Extract the (X, Y) coordinate from the center of the cell holding the provided text.  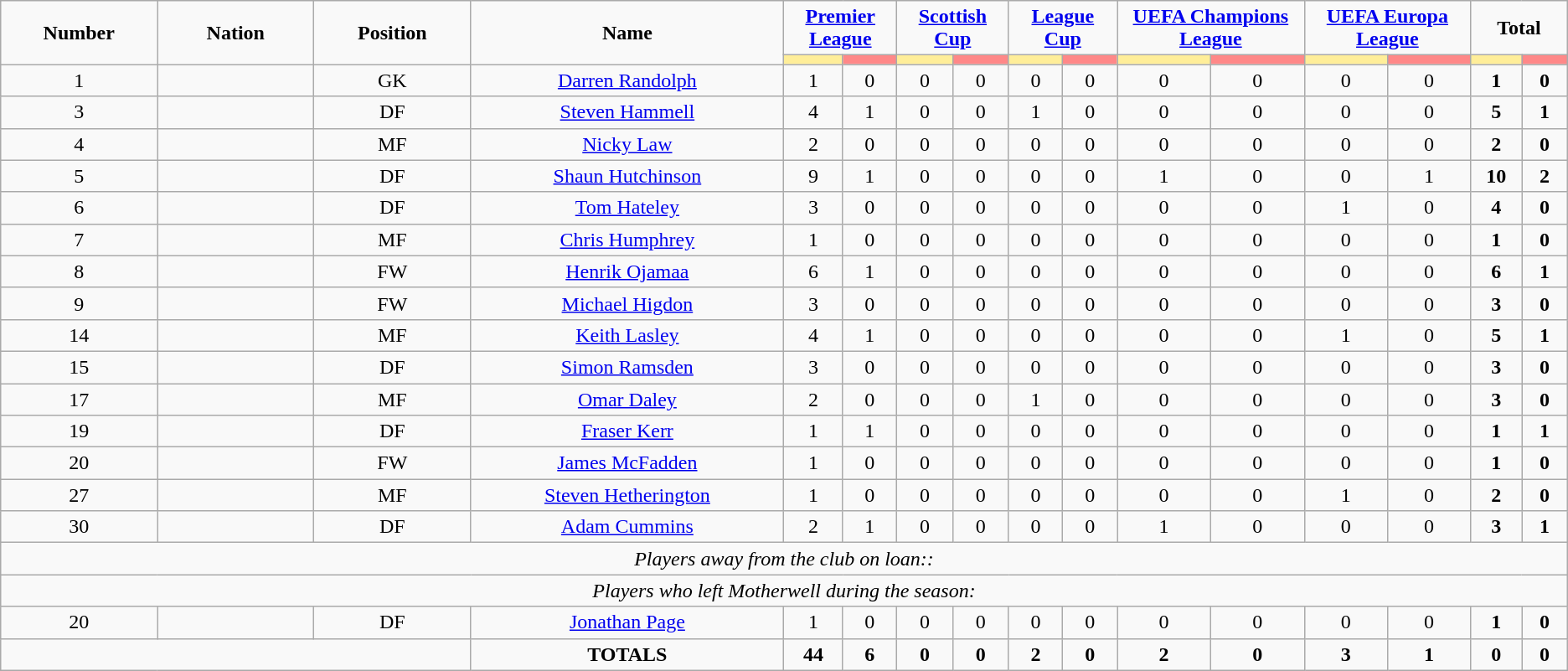
Players away from the club on loan:: (784, 559)
Position (392, 33)
Jonathan Page (627, 622)
Scottish Cup (953, 28)
Omar Daley (627, 400)
Michael Higdon (627, 303)
14 (79, 335)
Nation (236, 33)
Fraser Kerr (627, 431)
7 (79, 240)
17 (79, 400)
10 (1496, 176)
Premier League (841, 28)
GK (392, 80)
Tom Hateley (627, 208)
8 (79, 271)
UEFA Europa League (1387, 28)
Henrik Ojamaa (627, 271)
Name (627, 33)
15 (79, 367)
19 (79, 431)
Steven Hetherington (627, 495)
30 (79, 527)
League Cup (1062, 28)
Shaun Hutchinson (627, 176)
44 (813, 654)
Nicky Law (627, 144)
James McFadden (627, 463)
Adam Cummins (627, 527)
27 (79, 495)
Darren Randolph (627, 80)
Total (1519, 28)
Keith Lasley (627, 335)
Players who left Motherwell during the season: (784, 591)
Chris Humphrey (627, 240)
UEFA Champions League (1211, 28)
Simon Ramsden (627, 367)
TOTALS (627, 654)
Number (79, 33)
Steven Hammell (627, 112)
